From the cell containing the given text, extract its center point as [X, Y] coordinate. 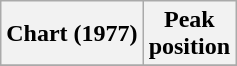
Peakposition [189, 34]
Chart (1977) [72, 34]
